Detect which cell encompasses the target text, then output its (x, y) center coordinate. 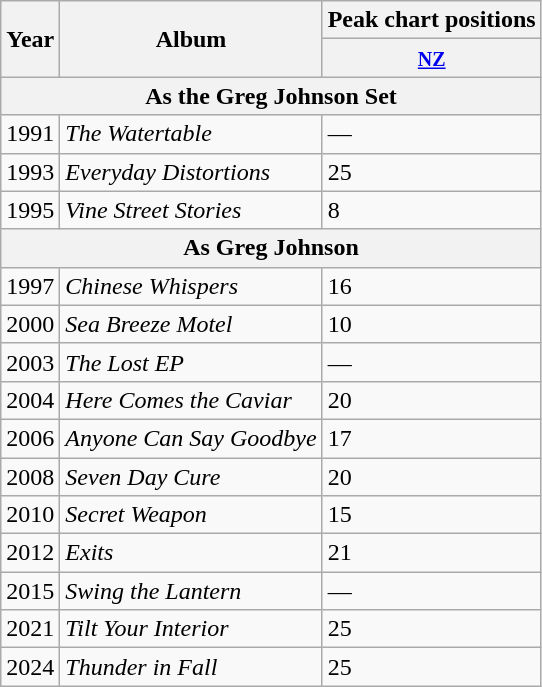
Year (30, 39)
8 (432, 210)
Thunder in Fall (191, 667)
As the Greg Johnson Set (271, 96)
Secret Weapon (191, 515)
Sea Breeze Motel (191, 324)
Seven Day Cure (191, 477)
2021 (30, 629)
Anyone Can Say Goodbye (191, 438)
10 (432, 324)
As Greg Johnson (271, 248)
21 (432, 553)
Vine Street Stories (191, 210)
The Lost EP (191, 362)
16 (432, 286)
Swing the Lantern (191, 591)
Here Comes the Caviar (191, 400)
17 (432, 438)
2008 (30, 477)
2024 (30, 667)
Exits (191, 553)
15 (432, 515)
NZ (432, 58)
1995 (30, 210)
1991 (30, 134)
2003 (30, 362)
Album (191, 39)
2015 (30, 591)
2000 (30, 324)
2012 (30, 553)
1993 (30, 172)
Chinese Whispers (191, 286)
1997 (30, 286)
2004 (30, 400)
2006 (30, 438)
The Watertable (191, 134)
Tilt Your Interior (191, 629)
Peak chart positions (432, 20)
Everyday Distortions (191, 172)
2010 (30, 515)
